Pinpoint the cell where the given text exists, returning its [x, y] midpoint coordinate. 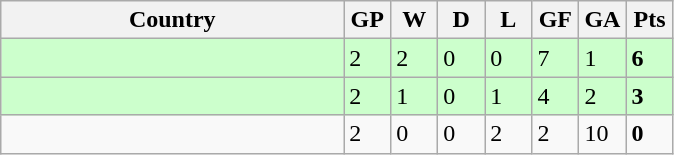
4 [556, 96]
W [414, 20]
3 [650, 96]
GF [556, 20]
Pts [650, 20]
L [508, 20]
7 [556, 58]
D [462, 20]
Country [172, 20]
6 [650, 58]
GP [368, 20]
GA [602, 20]
10 [602, 134]
